Identify which cell holds the provided text, then report its (x, y) central coordinate. 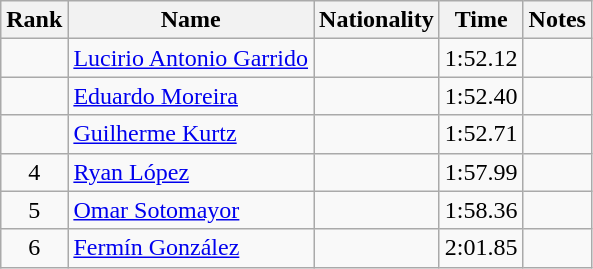
1:57.99 (481, 172)
6 (34, 248)
Nationality (377, 20)
Fermín González (191, 248)
1:52.40 (481, 96)
Guilherme Kurtz (191, 134)
1:52.12 (481, 58)
5 (34, 210)
1:58.36 (481, 210)
Name (191, 20)
1:52.71 (481, 134)
4 (34, 172)
Ryan López (191, 172)
Notes (557, 20)
Lucirio Antonio Garrido (191, 58)
Omar Sotomayor (191, 210)
Eduardo Moreira (191, 96)
Rank (34, 20)
Time (481, 20)
2:01.85 (481, 248)
